Return the [X, Y] coordinate for the center point of the cell that contains the specified text.  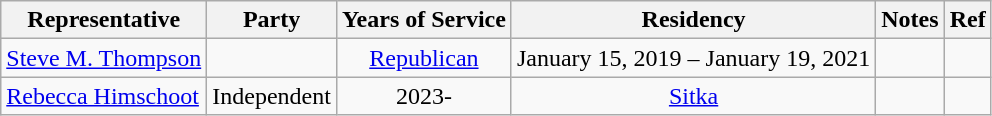
Party [272, 20]
Rebecca Himschoot [104, 96]
Ref [968, 20]
Residency [693, 20]
Sitka [693, 96]
Steve M. Thompson [104, 58]
Independent [272, 96]
Representative [104, 20]
January 15, 2019 – January 19, 2021 [693, 58]
Notes [910, 20]
2023- [424, 96]
Republican [424, 58]
Years of Service [424, 20]
